Return (x, y) of the center of cell containing provided text 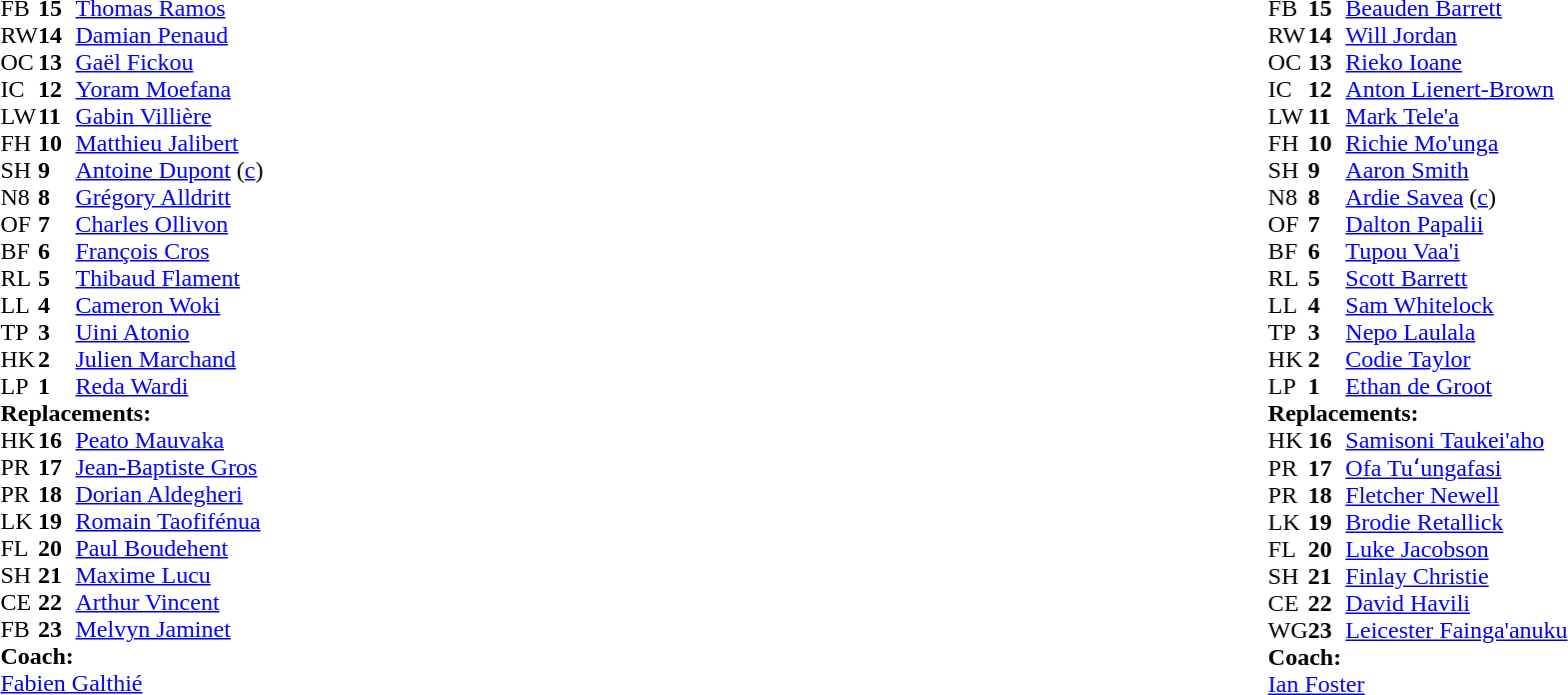
Will Jordan (1456, 36)
Finlay Christie (1456, 576)
Arthur Vincent (170, 602)
Antoine Dupont (c) (170, 170)
Gabin Villière (170, 116)
Scott Barrett (1456, 278)
Dalton Papalii (1456, 224)
Samisoni Taukei'aho (1456, 440)
Cameron Woki (170, 306)
Dorian Aldegheri (170, 494)
Tupou Vaa'i (1456, 252)
David Havili (1456, 604)
Jean-Baptiste Gros (170, 468)
Peato Mauvaka (170, 440)
Matthieu Jalibert (170, 144)
François Cros (170, 252)
Sam Whitelock (1456, 306)
Uini Atonio (170, 332)
Yoram Moefana (170, 90)
Thibaud Flament (170, 278)
FB (19, 630)
Romain Taofifénua (170, 522)
Richie Mo'unga (1456, 144)
Melvyn Jaminet (170, 630)
Aaron Smith (1456, 170)
Julien Marchand (170, 360)
Ardie Savea (c) (1456, 198)
Grégory Alldritt (170, 198)
Gaël Fickou (170, 62)
Mark Tele'a (1456, 116)
Ethan de Groot (1456, 386)
Leicester Fainga'anuku (1456, 630)
Reda Wardi (170, 386)
Charles Ollivon (170, 224)
Brodie Retallick (1456, 522)
Nepo Laulala (1456, 332)
Maxime Lucu (170, 576)
Rieko Ioane (1456, 62)
Fletcher Newell (1456, 496)
WG (1288, 630)
Ofa Tuʻungafasi (1456, 468)
Paul Boudehent (170, 548)
Codie Taylor (1456, 360)
Luke Jacobson (1456, 550)
Anton Lienert-Brown (1456, 90)
Damian Penaud (170, 36)
